Locate the cell with the specified text and output its [X, Y] center coordinate. 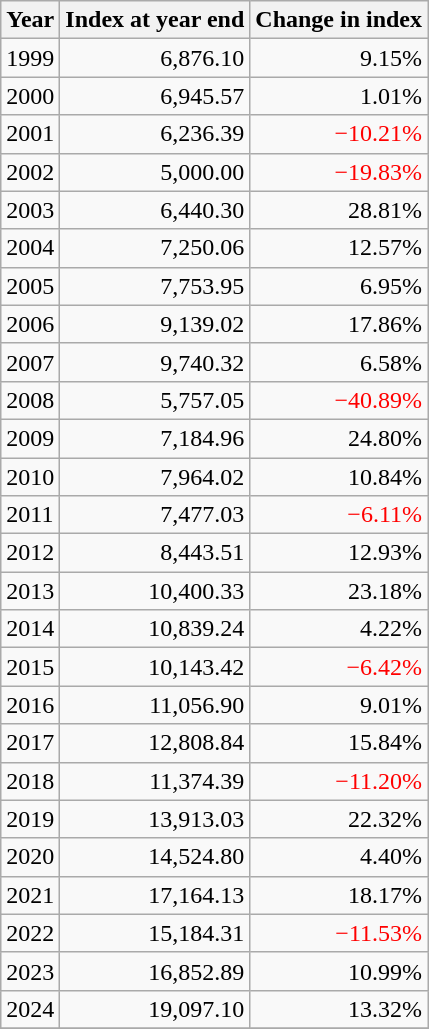
7,477.03 [155, 515]
5,757.05 [155, 400]
−19.83% [339, 172]
17,164.13 [155, 895]
−11.53% [339, 933]
2013 [30, 591]
8,443.51 [155, 553]
19,097.10 [155, 1009]
11,374.39 [155, 781]
−6.11% [339, 515]
−40.89% [339, 400]
7,250.06 [155, 248]
2005 [30, 286]
9.01% [339, 705]
10.99% [339, 971]
6,440.30 [155, 210]
6,236.39 [155, 134]
1999 [30, 58]
13.32% [339, 1009]
5,000.00 [155, 172]
24.80% [339, 438]
2004 [30, 248]
6.58% [339, 362]
−6.42% [339, 667]
2015 [30, 667]
10.84% [339, 477]
2021 [30, 895]
12,808.84 [155, 743]
2010 [30, 477]
2018 [30, 781]
2019 [30, 819]
Index at year end [155, 20]
9.15% [339, 58]
2014 [30, 629]
7,184.96 [155, 438]
2008 [30, 400]
11,056.90 [155, 705]
2023 [30, 971]
2022 [30, 933]
2017 [30, 743]
2001 [30, 134]
22.32% [339, 819]
13,913.03 [155, 819]
10,143.42 [155, 667]
18.17% [339, 895]
7,964.02 [155, 477]
6,876.10 [155, 58]
9,740.32 [155, 362]
23.18% [339, 591]
28.81% [339, 210]
9,139.02 [155, 324]
2003 [30, 210]
Year [30, 20]
7,753.95 [155, 286]
12.57% [339, 248]
10,839.24 [155, 629]
2012 [30, 553]
2024 [30, 1009]
12.93% [339, 553]
2009 [30, 438]
2016 [30, 705]
−11.20% [339, 781]
4.22% [339, 629]
2002 [30, 172]
16,852.89 [155, 971]
2007 [30, 362]
2011 [30, 515]
15.84% [339, 743]
−10.21% [339, 134]
2020 [30, 857]
1.01% [339, 96]
10,400.33 [155, 591]
17.86% [339, 324]
15,184.31 [155, 933]
6.95% [339, 286]
6,945.57 [155, 96]
14,524.80 [155, 857]
2000 [30, 96]
Change in index [339, 20]
4.40% [339, 857]
2006 [30, 324]
